Provide the (x, y) coordinate of the cell's center where the given text is located.  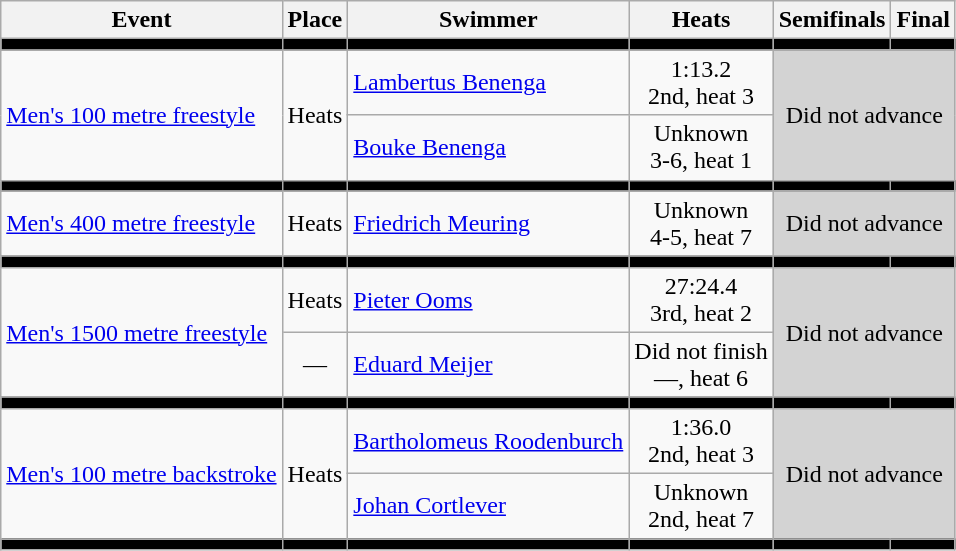
Event (142, 20)
Did not finish —, heat 6 (701, 364)
Men's 400 metre freestyle (142, 224)
Pieter Ooms (488, 300)
Final (923, 20)
— (315, 364)
Bouke Benenga (488, 148)
27:24.4 3rd, heat 2 (701, 300)
Johan Cortlever (488, 506)
Unknown 2nd, heat 7 (701, 506)
Lambertus Benenga (488, 82)
Swimmer (488, 20)
1:36.0 2nd, heat 3 (701, 440)
Eduard Meijer (488, 364)
Place (315, 20)
Men's 100 metre backstroke (142, 473)
Men's 100 metre freestyle (142, 115)
Unknown 3-6, heat 1 (701, 148)
Friedrich Meuring (488, 224)
1:13.2 2nd, heat 3 (701, 82)
Men's 1500 metre freestyle (142, 332)
Unknown 4-5, heat 7 (701, 224)
Bartholomeus Roodenburch (488, 440)
Semifinals (832, 20)
